Search for the cell housing the specified text and yield its (X, Y) center coordinate. 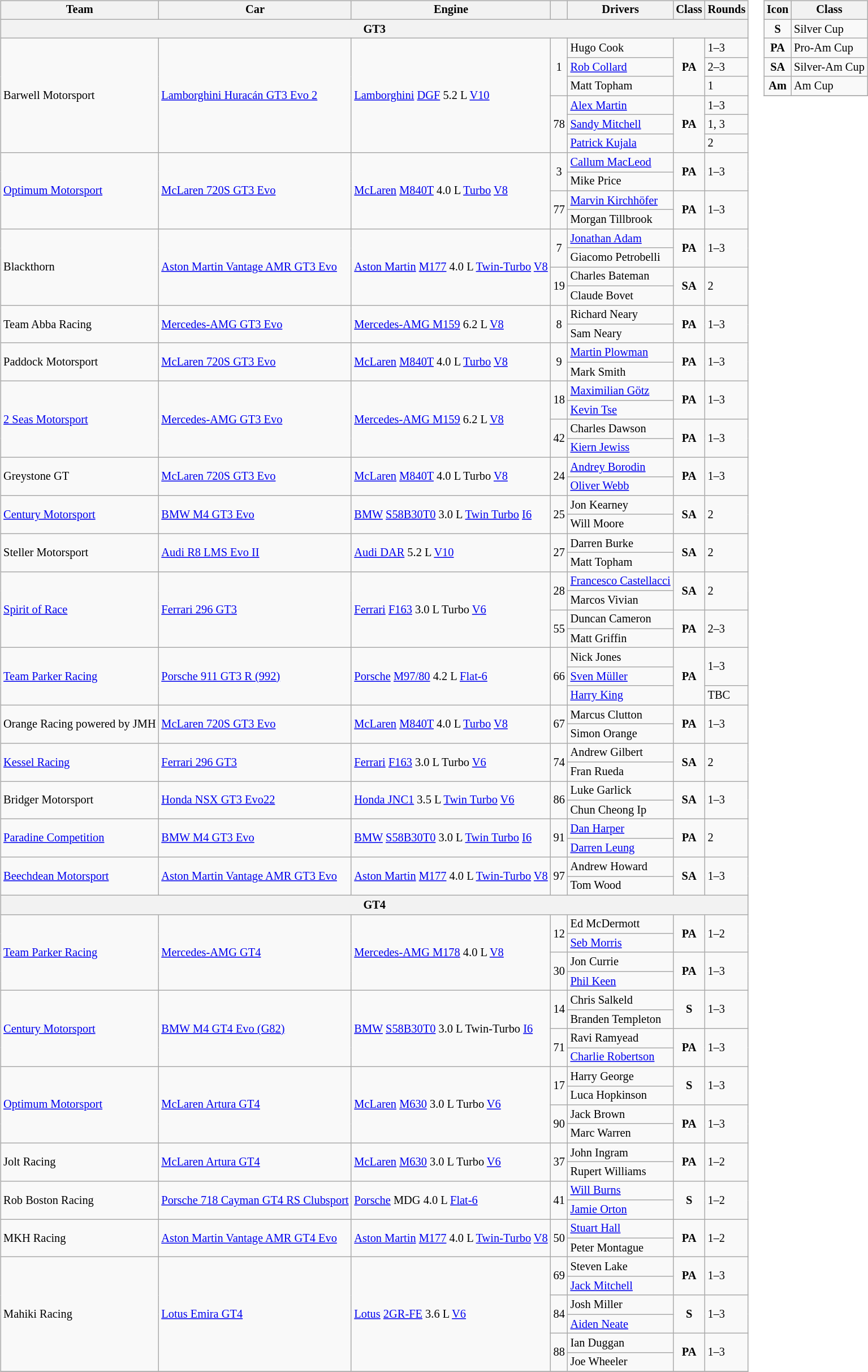
Ravi Ramyead (621, 1038)
Sandy Mitchell (621, 124)
Josh Miller (621, 1305)
Porsche MDG 4.0 L Flat-6 (451, 1199)
37 (559, 1162)
Jack Brown (621, 1115)
Audi R8 LMS Evo II (254, 552)
55 (559, 629)
30 (559, 971)
2 Seas Motorsport (79, 420)
Patrick Kujala (621, 143)
8 (559, 324)
Giacomo Petrobelli (621, 257)
Aiden Neate (621, 1324)
Jack Mitchell (621, 1286)
Mercedes-AMG GT4 (254, 953)
Lotus Emira GT4 (254, 1314)
Peter Montague (621, 1248)
78 (559, 124)
Marcos Vivian (621, 600)
Joe Wheeler (621, 1362)
Francesco Castellacci (621, 581)
97 (559, 876)
Darren Burke (621, 543)
Porsche M97/80 4.2 L Flat-6 (451, 677)
Icon (778, 10)
1, 3 (727, 124)
Barwell Motorsport (79, 96)
41 (559, 1199)
Mark Smith (621, 372)
25 (559, 515)
Richard Neary (621, 315)
91 (559, 838)
Rob Boston Racing (79, 1199)
69 (559, 1276)
9 (559, 362)
Marcus Clutton (621, 715)
Pro-Am Cup (829, 48)
Team Abba Racing (79, 324)
Audi DAR 5.2 L V10 (451, 552)
Greystone GT (79, 476)
Oliver Webb (621, 486)
90 (559, 1124)
3 (559, 172)
Chun Cheong Ip (621, 810)
Steller Motorsport (79, 552)
Silver-Am Cup (829, 67)
TBC (727, 695)
19 (559, 286)
BMW M4 GT4 Evo (G82) (254, 1029)
84 (559, 1314)
Hugo Cook (621, 48)
Marvin Kirchhöfer (621, 200)
88 (559, 1352)
Rounds (727, 10)
86 (559, 800)
66 (559, 677)
Sam Neary (621, 334)
Team (79, 10)
Silver Cup (829, 29)
Jolt Racing (79, 1162)
Nick Jones (621, 657)
27 (559, 552)
7 (559, 248)
71 (559, 1048)
Steven Lake (621, 1267)
Phil Keen (621, 981)
MKH Racing (79, 1238)
Am (778, 86)
12 (559, 934)
Charles Bateman (621, 277)
77 (559, 209)
Matt Griffin (621, 638)
14 (559, 1009)
Andrew Gilbert (621, 752)
Jamie Orton (621, 1210)
Lamborghini Huracán GT3 Evo 2 (254, 96)
50 (559, 1238)
74 (559, 762)
BMW S58B30T0 3.0 L Twin-Turbo I6 (451, 1029)
Spirit of Race (79, 610)
Charles Dawson (621, 429)
Alex Martin (621, 105)
Simon Orange (621, 734)
Sven Müller (621, 677)
Engine (451, 10)
Tom Wood (621, 886)
Aston Martin Vantage AMR GT4 Evo (254, 1238)
GT4 (374, 905)
Luke Garlick (621, 791)
Mike Price (621, 182)
Rupert Williams (621, 1172)
Will Moore (621, 524)
Car (254, 10)
Am Cup (829, 86)
GT3 (374, 29)
42 (559, 438)
Dan Harper (621, 829)
Drivers (621, 10)
Harry George (621, 1076)
Kiern Jewiss (621, 448)
Andrew Howard (621, 867)
Claude Bovet (621, 295)
Harry King (621, 695)
17 (559, 1085)
Beechdean Motorsport (79, 876)
Lamborghini DGF 5.2 L V10 (451, 96)
Luca Hopkinson (621, 1095)
Rob Collard (621, 67)
Mahiki Racing (79, 1314)
Blackthorn (79, 267)
Maximilian Götz (621, 391)
Charlie Robertson (621, 1057)
Kevin Tse (621, 410)
Ed McDermott (621, 924)
Bridger Motorsport (79, 800)
Branden Templeton (621, 1019)
Ian Duggan (621, 1343)
Callum MacLeod (621, 162)
Morgan Tillbrook (621, 220)
Duncan Cameron (621, 620)
Porsche 718 Cayman GT4 RS Clubsport (254, 1199)
Marc Warren (621, 1133)
Kessel Racing (79, 762)
Mercedes-AMG M178 4.0 L V8 (451, 953)
Stuart Hall (621, 1229)
Will Burns (621, 1190)
Paddock Motorsport (79, 362)
Darren Leung (621, 848)
Orange Racing powered by JMH (79, 724)
Jon Kearney (621, 505)
Porsche 911 GT3 R (992) (254, 677)
Andrey Borodin (621, 467)
Honda JNC1 3.5 L Twin Turbo V6 (451, 800)
28 (559, 591)
18 (559, 401)
Chris Salkeld (621, 1000)
Martin Plowman (621, 352)
Paradine Competition (79, 838)
Fran Rueda (621, 772)
Lotus 2GR-FE 3.6 L V6 (451, 1314)
Honda NSX GT3 Evo22 (254, 800)
Jonathan Adam (621, 239)
John Ingram (621, 1152)
Jon Currie (621, 962)
Seb Morris (621, 943)
24 (559, 476)
67 (559, 724)
